Identify which cell holds the provided text, then report its (X, Y) central coordinate. 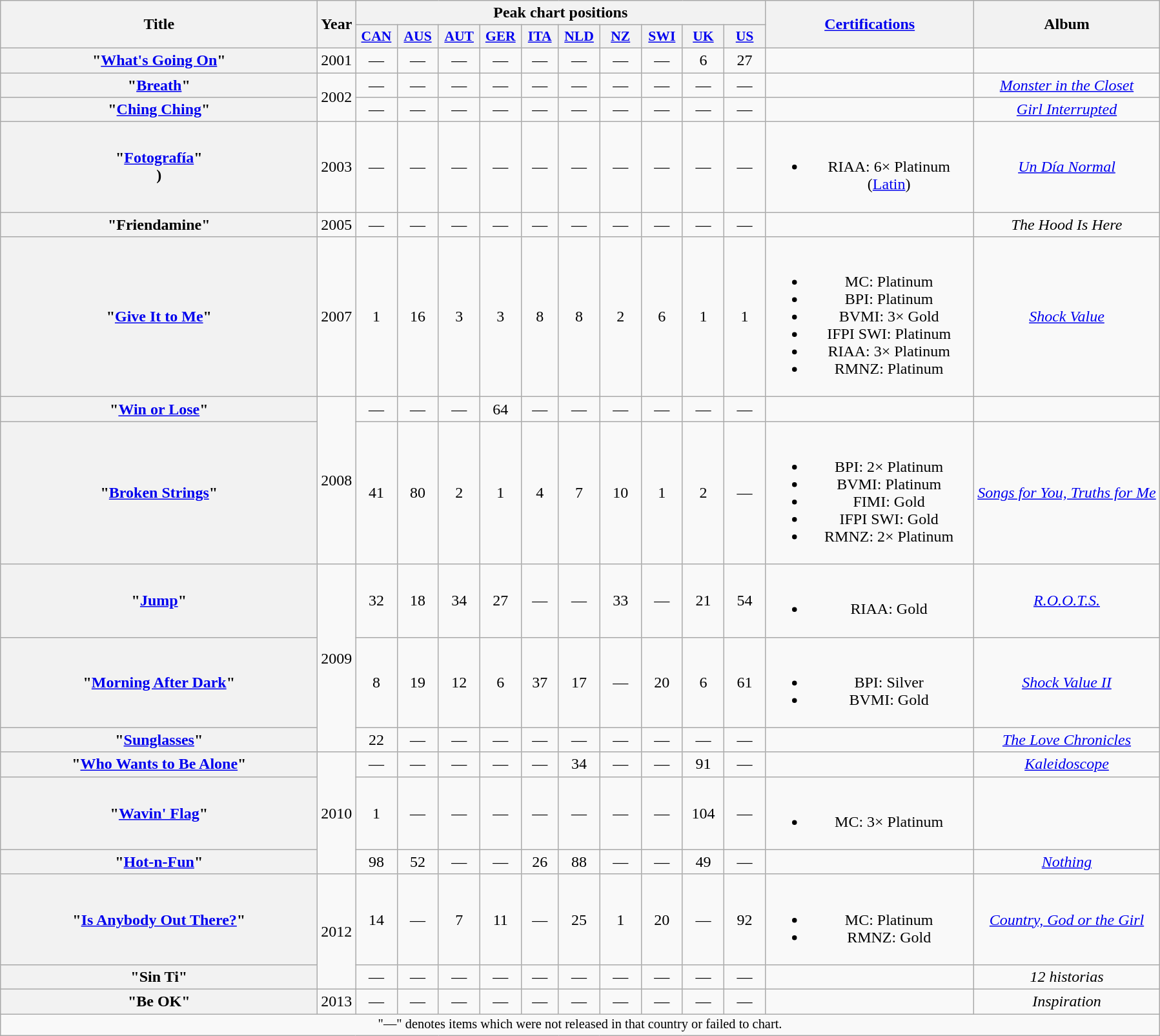
The Love Chronicles (1067, 740)
Certifications (870, 25)
54 (745, 600)
"Morning After Dark" (159, 682)
16 (418, 317)
2010 (337, 813)
19 (418, 682)
"Is Anybody Out There?" (159, 919)
Songs for You, Truths for Me (1067, 493)
Year (337, 25)
49 (703, 862)
"Jump" (159, 600)
AUT (459, 37)
91 (703, 764)
2008 (337, 480)
"Win or Lose" (159, 409)
Girl Interrupted (1067, 110)
2002 (337, 97)
MC: PlatinumBPI: PlatinumBVMI: 3× GoldIFPI SWI: PlatinumRIAA: 3× PlatinumRMNZ: Platinum (870, 317)
37 (540, 682)
GER (500, 37)
BPI: SilverBVMI: Gold (870, 682)
98 (376, 862)
12 historias (1067, 977)
"Give It to Me" (159, 317)
2003 (337, 167)
Peak chart positions (560, 13)
33 (620, 600)
"Hot-n-Fun" (159, 862)
21 (703, 600)
"Wavin' Flag" (159, 813)
11 (500, 919)
"Sunglasses" (159, 740)
92 (745, 919)
2005 (337, 225)
ITA (540, 37)
BPI: 2× PlatinumBVMI: PlatinumFIMI: GoldIFPI SWI: GoldRMNZ: 2× Platinum (870, 493)
88 (579, 862)
41 (376, 493)
2007 (337, 317)
Country, God or the Girl (1067, 919)
"Sin Ti" (159, 977)
80 (418, 493)
RIAA: Gold (870, 600)
4 (540, 493)
AUS (418, 37)
18 (418, 600)
Monster in the Closet (1067, 85)
"Broken Strings" (159, 493)
RIAA: 6× Platinum (Latin) (870, 167)
26 (540, 862)
CAN (376, 37)
Nothing (1067, 862)
52 (418, 862)
MC: 3× Platinum (870, 813)
32 (376, 600)
"Friendamine" (159, 225)
"Fotografía") (159, 167)
12 (459, 682)
2001 (337, 60)
Shock Value II (1067, 682)
The Hood Is Here (1067, 225)
R.O.O.T.S. (1067, 600)
Title (159, 25)
64 (500, 409)
104 (703, 813)
2009 (337, 658)
US (745, 37)
17 (579, 682)
"Breath" (159, 85)
61 (745, 682)
22 (376, 740)
14 (376, 919)
MC: PlatinumRMNZ: Gold (870, 919)
SWI (662, 37)
2012 (337, 931)
"—" denotes items which were not released in that country or failed to chart. (580, 1024)
UK (703, 37)
"Ching Ching" (159, 110)
"What's Going On" (159, 60)
"Be OK" (159, 1001)
10 (620, 493)
Kaleidoscope (1067, 764)
Inspiration (1067, 1001)
Un Día Normal (1067, 167)
Album (1067, 25)
2013 (337, 1001)
NZ (620, 37)
Shock Value (1067, 317)
"Who Wants to Be Alone" (159, 764)
25 (579, 919)
NLD (579, 37)
